Locate the cell with the specified text and output its (x, y) center coordinate. 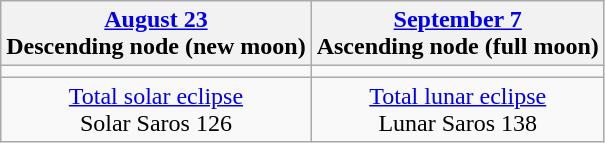
Total lunar eclipseLunar Saros 138 (458, 110)
August 23Descending node (new moon) (156, 34)
Total solar eclipseSolar Saros 126 (156, 110)
September 7Ascending node (full moon) (458, 34)
